Return [X, Y] of the center of cell containing provided text 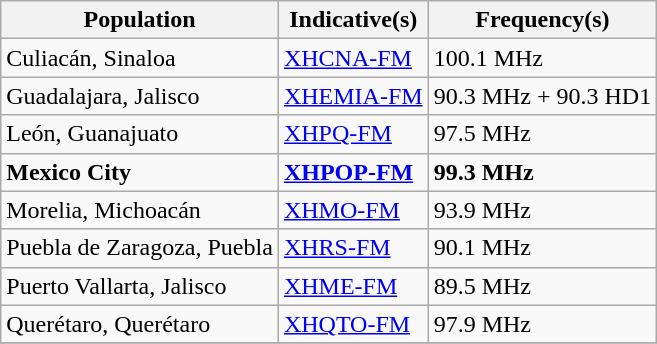
99.3 MHz [542, 172]
97.5 MHz [542, 134]
Population [140, 20]
89.5 MHz [542, 286]
100.1 MHz [542, 58]
90.1 MHz [542, 248]
Puebla de Zaragoza, Puebla [140, 248]
Culiacán, Sinaloa [140, 58]
Mexico City [140, 172]
XHPOP-FM [353, 172]
Querétaro, Querétaro [140, 324]
Morelia, Michoacán [140, 210]
XHCNA-FM [353, 58]
León, Guanajuato [140, 134]
XHEMIA-FM [353, 96]
XHME-FM [353, 286]
Frequency(s) [542, 20]
XHMO-FM [353, 210]
Puerto Vallarta, Jalisco [140, 286]
90.3 MHz + 90.3 HD1 [542, 96]
Guadalajara, Jalisco [140, 96]
XHPQ-FM [353, 134]
93.9 MHz [542, 210]
97.9 MHz [542, 324]
Indicative(s) [353, 20]
XHQTO-FM [353, 324]
XHRS-FM [353, 248]
